Provide the (x, y) coordinate of the cell's center where the given text is located.  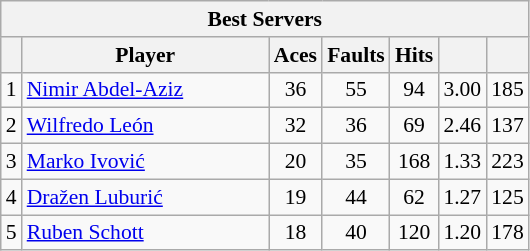
1.27 (462, 197)
3 (12, 162)
1 (12, 90)
44 (356, 197)
19 (296, 197)
20 (296, 162)
223 (508, 162)
Player (146, 55)
55 (356, 90)
178 (508, 233)
Ruben Schott (146, 233)
4 (12, 197)
1.33 (462, 162)
Best Servers (265, 19)
18 (296, 233)
94 (414, 90)
168 (414, 162)
40 (356, 233)
120 (414, 233)
69 (414, 126)
62 (414, 197)
137 (508, 126)
Dražen Luburić (146, 197)
Marko Ivović (146, 162)
125 (508, 197)
5 (12, 233)
32 (296, 126)
Hits (414, 55)
35 (356, 162)
Faults (356, 55)
Nimir Abdel-Aziz (146, 90)
Aces (296, 55)
1.20 (462, 233)
Wilfredo León (146, 126)
2.46 (462, 126)
185 (508, 90)
3.00 (462, 90)
2 (12, 126)
